Find where the given text appears and provide that cell's center as (X, Y) coordinate. 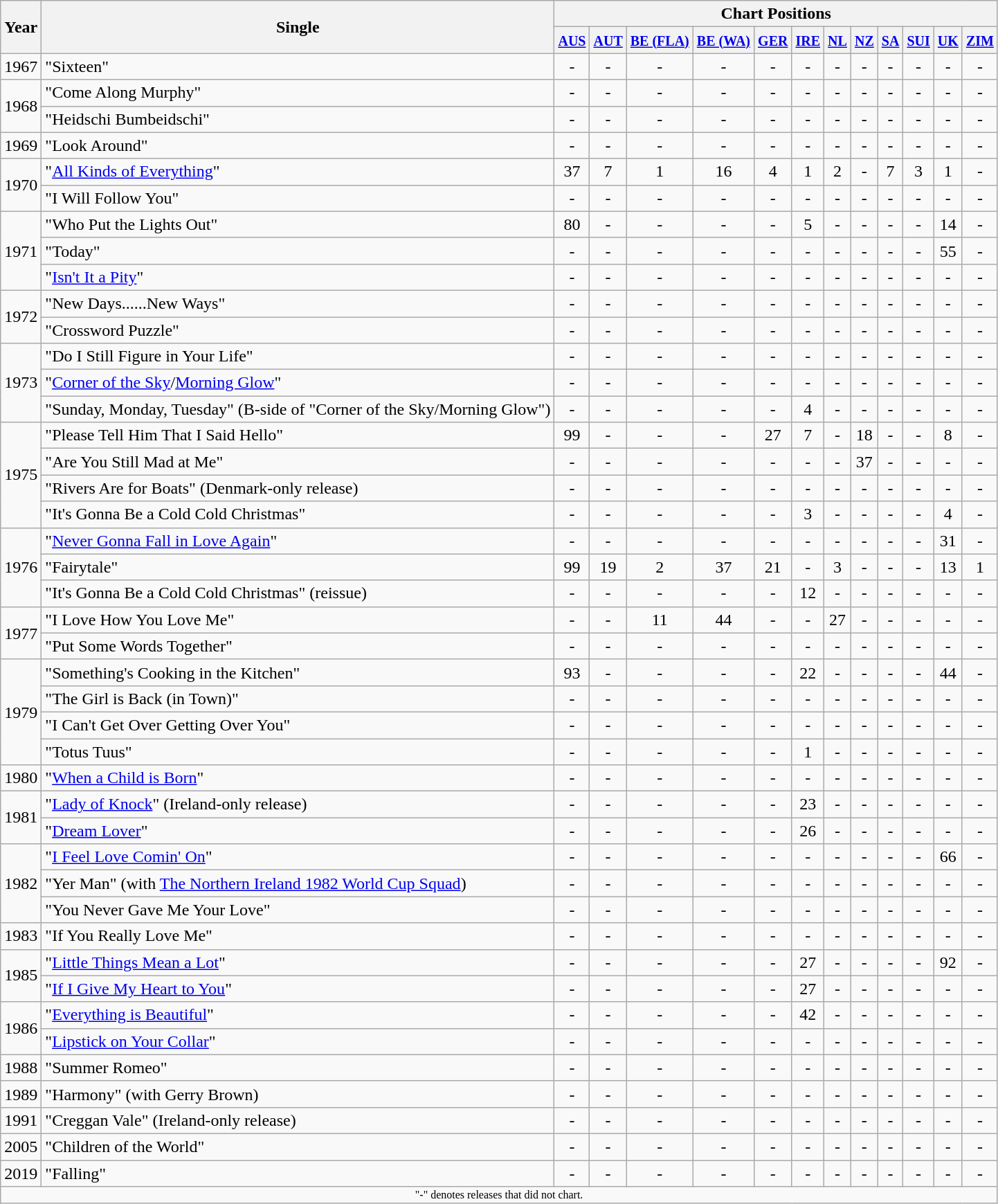
"Please Tell Him That I Said Hello" (298, 435)
"Summer Romeo" (298, 1068)
"Dream Lover" (298, 831)
"Little Things Mean a Lot" (298, 962)
AUT (608, 40)
1967 (21, 66)
"Falling" (298, 1174)
"The Girl is Back (in Town)" (298, 699)
1975 (21, 475)
"Totus Tuus" (298, 751)
BE (WA) (723, 40)
"Crossword Puzzle" (298, 330)
1979 (21, 712)
92 (948, 962)
23 (808, 805)
"I Will Follow You" (298, 198)
1968 (21, 106)
1977 (21, 633)
1971 (21, 251)
"Sixteen" (298, 66)
"I Feel Love Comin' On" (298, 857)
"It's Gonna Be a Cold Cold Christmas" (reissue) (298, 593)
93 (572, 672)
2019 (21, 1174)
14 (948, 224)
"Sunday, Monday, Tuesday" (B-side of "Corner of the Sky/Morning Glow") (298, 409)
"Come Along Murphy" (298, 93)
"-" denotes releases that did not chart. (500, 1195)
1972 (21, 316)
22 (808, 672)
"Rivers Are for Boats" (Denmark-only release) (298, 488)
"I Love How You Love Me" (298, 620)
"Harmony" (with Gerry Brown) (298, 1094)
"Put Some Words Together" (298, 646)
Year (21, 27)
13 (948, 567)
NZ (864, 40)
AUS (572, 40)
12 (808, 593)
31 (948, 541)
Single (298, 27)
1973 (21, 383)
16 (723, 172)
1991 (21, 1120)
NL (837, 40)
5 (808, 224)
1983 (21, 936)
"Are You Still Mad at Me" (298, 462)
66 (948, 857)
UK (948, 40)
1969 (21, 145)
"Today" (298, 251)
"If I Give My Heart to You" (298, 989)
"I Can't Get Over Getting Over You" (298, 725)
"Do I Still Figure in Your Life" (298, 357)
Chart Positions (777, 14)
"Lipstick on Your Collar" (298, 1041)
1980 (21, 778)
"When a Child is Born" (298, 778)
"Children of the World" (298, 1147)
21 (773, 567)
"Creggan Vale" (Ireland-only release) (298, 1120)
1989 (21, 1094)
1988 (21, 1068)
"Who Put the Lights Out" (298, 224)
42 (808, 1015)
"Corner of the Sky/Morning Glow" (298, 383)
"Isn't It a Pity" (298, 277)
"New Days......New Ways" (298, 303)
18 (864, 435)
SUI (918, 40)
1985 (21, 976)
8 (948, 435)
"It's Gonna Be a Cold Cold Christmas" (298, 514)
SA (890, 40)
2005 (21, 1147)
"Yer Man" (with The Northern Ireland 1982 World Cup Squad) (298, 883)
"Heidschi Bumbeidschi" (298, 119)
"Lady of Knock" (Ireland-only release) (298, 805)
GER (773, 40)
1982 (21, 883)
"Never Gonna Fall in Love Again" (298, 541)
IRE (808, 40)
11 (660, 620)
19 (608, 567)
ZIM (980, 40)
55 (948, 251)
"If You Really Love Me" (298, 936)
26 (808, 831)
"Something's Cooking in the Kitchen" (298, 672)
"Look Around" (298, 145)
"You Never Gave Me Your Love" (298, 910)
1981 (21, 818)
BE (FLA) (660, 40)
1970 (21, 185)
"All Kinds of Everything" (298, 172)
1976 (21, 567)
1986 (21, 1028)
80 (572, 224)
"Fairytale" (298, 567)
"Everything is Beautiful" (298, 1015)
